Search for the cell housing the specified text and yield its [x, y] center coordinate. 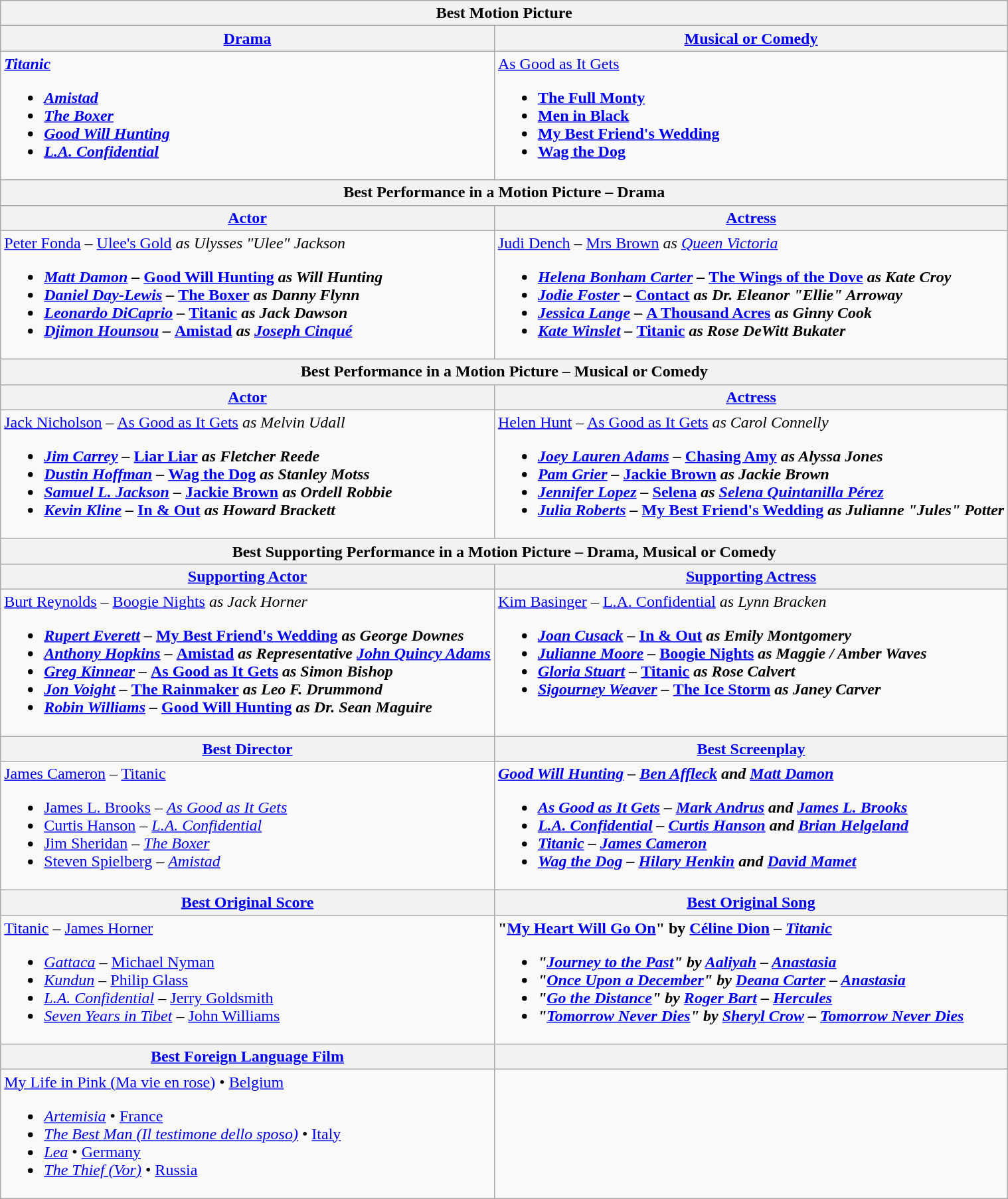
Supporting Actor [248, 576]
Best Performance in a Motion Picture – Musical or Comedy [505, 372]
Best Supporting Performance in a Motion Picture – Drama, Musical or Comedy [505, 551]
Best Performance in a Motion Picture – Drama [505, 193]
Best Original Score [248, 903]
Best Director [248, 748]
Musical or Comedy [750, 39]
My Life in Pink (Ma vie en rose) • BelgiumArtemisia • FranceThe Best Man (Il testimone dello sposo) • ItalyLea • GermanyThe Thief (Vor) • Russia [248, 1134]
Titanic AmistadThe BoxerGood Will HuntingL.A. Confidential [248, 116]
Best Original Song [750, 903]
Drama [248, 39]
As Good as It GetsThe Full MontyMen in BlackMy Best Friend's WeddingWag the Dog [750, 116]
Best Motion Picture [505, 13]
Best Foreign Language Film [248, 1057]
James Cameron – TitanicJames L. Brooks – As Good as It GetsCurtis Hanson – L.A. ConfidentialJim Sheridan – The BoxerSteven Spielberg – Amistad [248, 826]
Titanic – James HornerGattaca – Michael NymanKundun – Philip GlassL.A. Confidential – Jerry GoldsmithSeven Years in Tibet – John Williams [248, 980]
Supporting Actress [750, 576]
Best Screenplay [750, 748]
